Locate the cell with the specified text and output its [x, y] center coordinate. 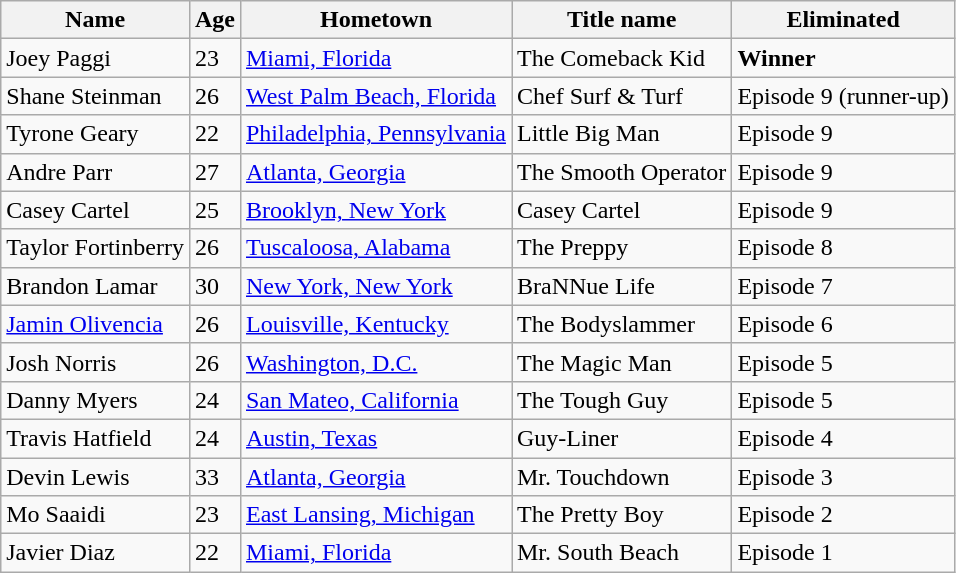
30 [214, 286]
Tyrone Geary [96, 134]
The Bodyslammer [622, 324]
New York, New York [376, 286]
Danny Myers [96, 400]
Travis Hatfield [96, 438]
27 [214, 172]
The Preppy [622, 248]
Age [214, 20]
Joey Paggi [96, 58]
Tuscaloosa, Alabama [376, 248]
Episode 1 [844, 553]
Guy-Liner [622, 438]
Josh Norris [96, 362]
The Tough Guy [622, 400]
Little Big Man [622, 134]
33 [214, 477]
25 [214, 210]
Hometown [376, 20]
Episode 9 (runner-up) [844, 96]
Episode 3 [844, 477]
The Comeback Kid [622, 58]
Louisville, Kentucky [376, 324]
Episode 7 [844, 286]
BraNNue Life [622, 286]
Episode 6 [844, 324]
The Smooth Operator [622, 172]
Javier Diaz [96, 553]
Episode 8 [844, 248]
Mr. South Beach [622, 553]
Mo Saaidi [96, 515]
Jamin Olivencia [96, 324]
Episode 4 [844, 438]
Mr. Touchdown [622, 477]
Name [96, 20]
Winner [844, 58]
East Lansing, Michigan [376, 515]
Episode 2 [844, 515]
Andre Parr [96, 172]
Austin, Texas [376, 438]
Taylor Fortinberry [96, 248]
West Palm Beach, Florida [376, 96]
Devin Lewis [96, 477]
Brandon Lamar [96, 286]
The Pretty Boy [622, 515]
Eliminated [844, 20]
Shane Steinman [96, 96]
Title name [622, 20]
Brooklyn, New York [376, 210]
The Magic Man [622, 362]
Chef Surf & Turf [622, 96]
Washington, D.C. [376, 362]
San Mateo, California [376, 400]
Philadelphia, Pennsylvania [376, 134]
